For the text-containing cell, return its midpoint in (X, Y) coordinate format. 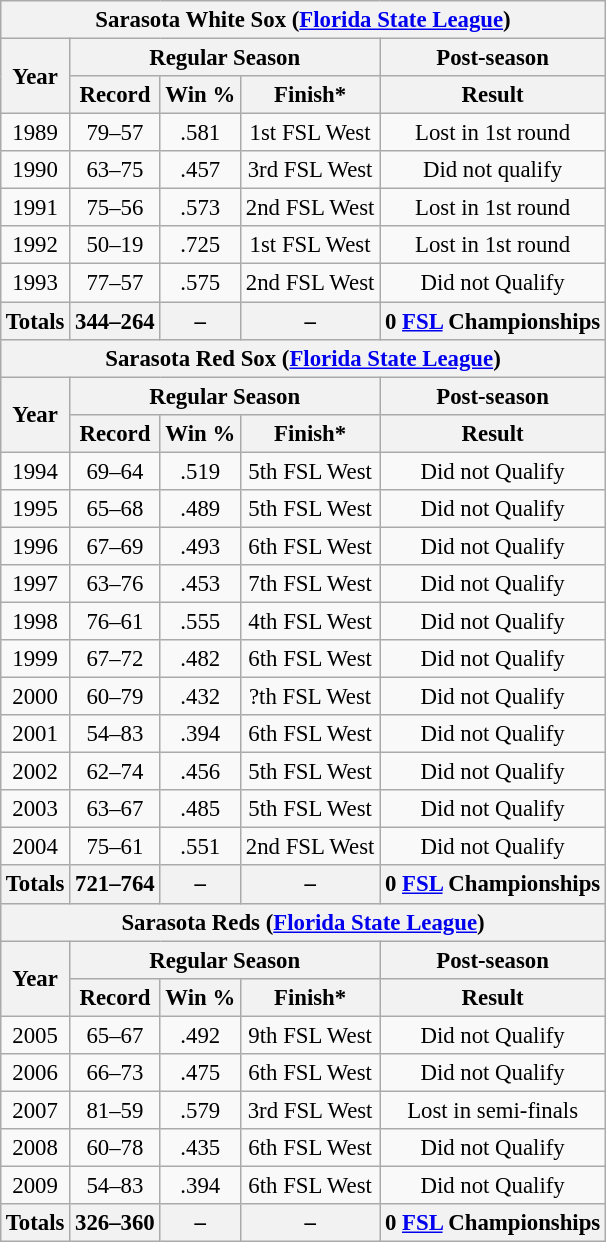
.456 (200, 772)
.482 (200, 659)
1989 (34, 133)
2002 (34, 772)
50–19 (115, 245)
63–76 (115, 584)
.453 (200, 584)
721–764 (115, 885)
.489 (200, 509)
2007 (34, 1110)
65–68 (115, 509)
.551 (200, 847)
1998 (34, 621)
62–74 (115, 772)
.519 (200, 471)
2000 (34, 697)
2004 (34, 847)
?th FSL West (310, 697)
1992 (34, 245)
67–69 (115, 546)
9th FSL West (310, 1035)
79–57 (115, 133)
.432 (200, 697)
1991 (34, 208)
75–61 (115, 847)
Lost in semi-finals (493, 1110)
.475 (200, 1073)
2003 (34, 809)
.485 (200, 809)
.575 (200, 283)
.725 (200, 245)
60–79 (115, 697)
Did not qualify (493, 170)
1997 (34, 584)
2005 (34, 1035)
67–72 (115, 659)
.581 (200, 133)
1994 (34, 471)
2006 (34, 1073)
76–61 (115, 621)
.555 (200, 621)
77–57 (115, 283)
4th FSL West (310, 621)
63–67 (115, 809)
81–59 (115, 1110)
2008 (34, 1148)
Sarasota White Sox (Florida State League) (302, 20)
1996 (34, 546)
.579 (200, 1110)
326–360 (115, 1223)
.493 (200, 546)
1993 (34, 283)
.435 (200, 1148)
1995 (34, 509)
.573 (200, 208)
.492 (200, 1035)
7th FSL West (310, 584)
65–67 (115, 1035)
66–73 (115, 1073)
69–64 (115, 471)
63–75 (115, 170)
Sarasota Red Sox (Florida State League) (302, 358)
1990 (34, 170)
75–56 (115, 208)
1999 (34, 659)
.457 (200, 170)
2001 (34, 734)
2009 (34, 1185)
Sarasota Reds (Florida State League) (302, 922)
344–264 (115, 321)
60–78 (115, 1148)
